Find where the given text appears and provide that cell's center as (X, Y) coordinate. 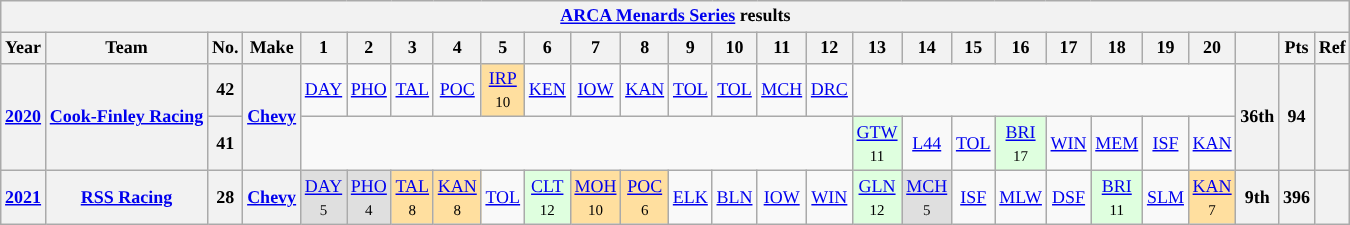
396 (1297, 197)
GLN12 (877, 197)
9 (690, 48)
8 (645, 48)
ARCA Menards Series results (676, 16)
MCH (782, 90)
MLW (1020, 197)
IRP10 (502, 90)
7 (596, 48)
28 (226, 197)
DRC (830, 90)
Year (24, 48)
Team (126, 48)
PHO (368, 90)
MCH5 (927, 197)
13 (877, 48)
Pts (1297, 48)
9th (1258, 197)
DAY5 (323, 197)
10 (734, 48)
DSF (1068, 197)
Make (272, 48)
14 (927, 48)
KAN7 (1212, 197)
DAY (323, 90)
KEN (547, 90)
17 (1068, 48)
20 (1212, 48)
Cook-Finley Racing (126, 116)
SLM (1166, 197)
BRI17 (1020, 144)
5 (502, 48)
1 (323, 48)
CLT12 (547, 197)
12 (830, 48)
42 (226, 90)
No. (226, 48)
BLN (734, 197)
41 (226, 144)
RSS Racing (126, 197)
TAL (412, 90)
MEM (1117, 144)
GTW11 (877, 144)
36th (1258, 116)
2020 (24, 116)
TAL8 (412, 197)
L44 (927, 144)
94 (1297, 116)
KAN8 (457, 197)
11 (782, 48)
3 (412, 48)
ELK (690, 197)
16 (1020, 48)
POC (457, 90)
6 (547, 48)
18 (1117, 48)
Ref (1332, 48)
MOH10 (596, 197)
BRI11 (1117, 197)
POC6 (645, 197)
15 (974, 48)
2021 (24, 197)
4 (457, 48)
19 (1166, 48)
2 (368, 48)
PHO4 (368, 197)
